Return (x, y) of the center of cell containing provided text 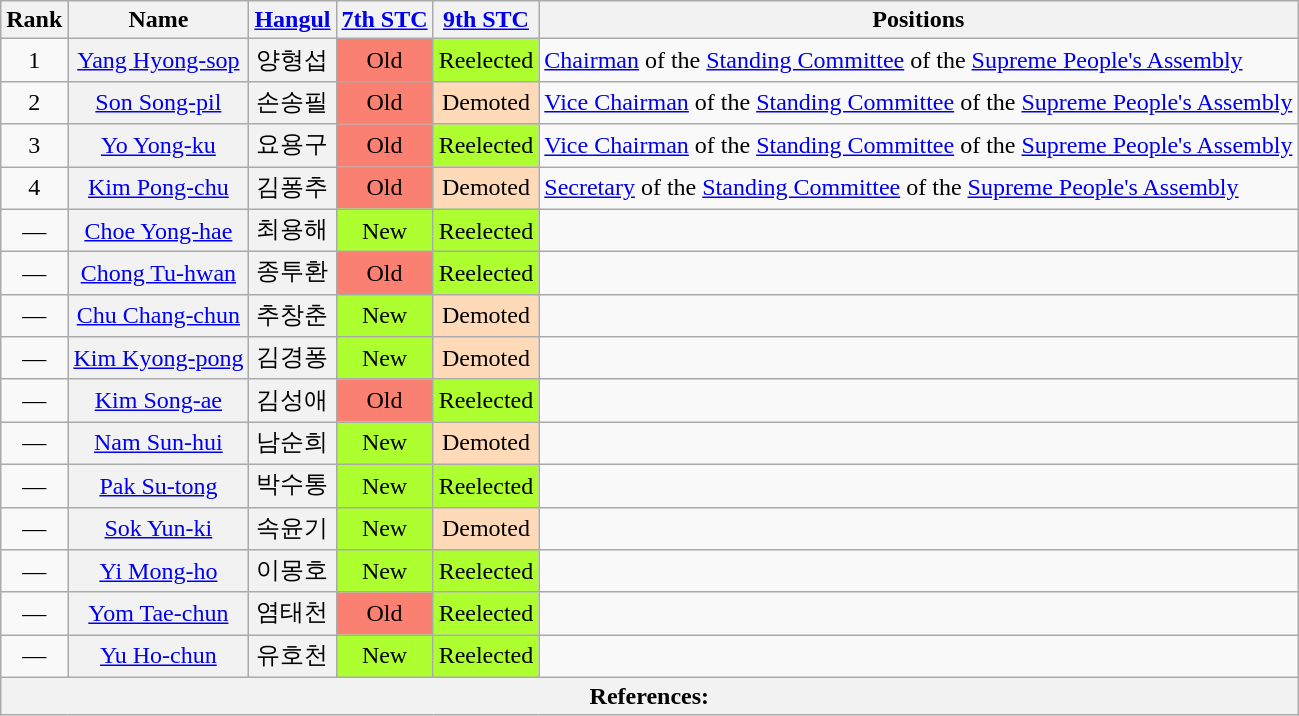
Chu Chang-chun (158, 316)
1 (34, 60)
요용구 (292, 146)
Yu Ho-chun (158, 656)
References: (650, 696)
Rank (34, 20)
Name (158, 20)
2 (34, 102)
김성애 (292, 400)
Sok Yun-ki (158, 528)
Pak Su-tong (158, 486)
Positions (918, 20)
Chairman of the Standing Committee of the Supreme People's Assembly (918, 60)
양형섭 (292, 60)
Kim Pong-chu (158, 188)
Nam Sun-hui (158, 444)
속윤기 (292, 528)
추창춘 (292, 316)
염태천 (292, 614)
Yang Hyong-sop (158, 60)
Chong Tu-hwan (158, 274)
Kim Kyong-pong (158, 358)
김퐁추 (292, 188)
박수통 (292, 486)
Yi Mong-ho (158, 572)
4 (34, 188)
이몽호 (292, 572)
9th STC (486, 20)
유호천 (292, 656)
Yo Yong-ku (158, 146)
Yom Tae-chun (158, 614)
남순희 (292, 444)
Choe Yong-hae (158, 230)
종투환 (292, 274)
Hangul (292, 20)
Kim Song-ae (158, 400)
손송필 (292, 102)
최용해 (292, 230)
3 (34, 146)
Son Song-pil (158, 102)
Secretary of the Standing Committee of the Supreme People's Assembly (918, 188)
7th STC (384, 20)
김경퐁 (292, 358)
